Extract the [X, Y] coordinate from the center of the cell holding the provided text.  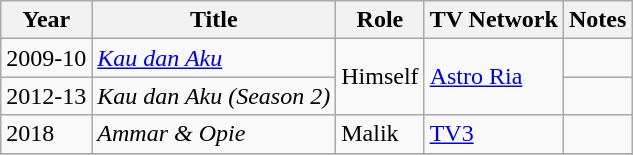
Himself [380, 77]
2018 [46, 134]
Kau dan Aku [214, 58]
Notes [597, 20]
2009-10 [46, 58]
TV Network [494, 20]
Astro Ria [494, 77]
Title [214, 20]
Role [380, 20]
Kau dan Aku (Season 2) [214, 96]
Year [46, 20]
Ammar & Opie [214, 134]
TV3 [494, 134]
Malik [380, 134]
2012-13 [46, 96]
